For the text-containing cell, return its midpoint in [X, Y] coordinate format. 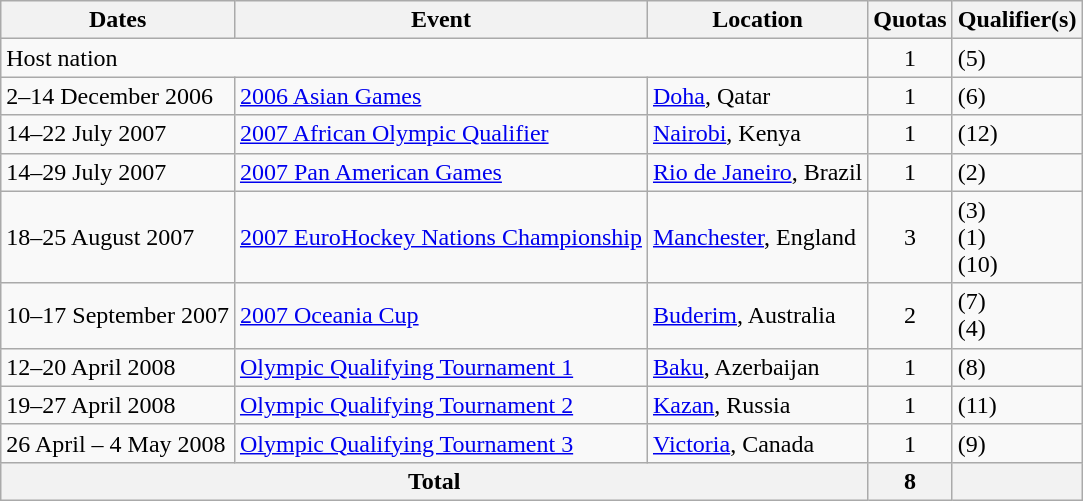
18–25 August 2007 [118, 237]
Olympic Qualifying Tournament 2 [440, 405]
Qualifier(s) [1017, 20]
26 April – 4 May 2008 [118, 443]
(3) (1) (10) [1017, 237]
3 [910, 237]
19–27 April 2008 [118, 405]
2007 Pan American Games [440, 172]
(12) [1017, 134]
Rio de Janeiro, Brazil [757, 172]
8 [910, 481]
Total [434, 481]
2 [910, 316]
Nairobi, Kenya [757, 134]
2–14 December 2006 [118, 96]
(6) [1017, 96]
(7) (4) [1017, 316]
Location [757, 20]
(5) [1017, 58]
Dates [118, 20]
(2) [1017, 172]
Kazan, Russia [757, 405]
Buderim, Australia [757, 316]
Doha, Qatar [757, 96]
2006 Asian Games [440, 96]
10–17 September 2007 [118, 316]
2007 Oceania Cup [440, 316]
Victoria, Canada [757, 443]
Olympic Qualifying Tournament 1 [440, 367]
Host nation [434, 58]
2007 EuroHockey Nations Championship [440, 237]
2007 African Olympic Qualifier [440, 134]
Quotas [910, 20]
Event [440, 20]
(9) [1017, 443]
14–29 July 2007 [118, 172]
12–20 April 2008 [118, 367]
(11) [1017, 405]
(8) [1017, 367]
14–22 July 2007 [118, 134]
Baku, Azerbaijan [757, 367]
Manchester, England [757, 237]
Olympic Qualifying Tournament 3 [440, 443]
